Pinpoint the cell where the given text exists, returning its (x, y) midpoint coordinate. 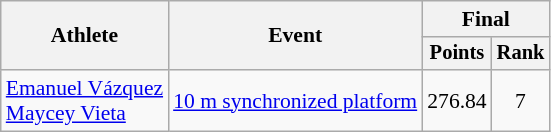
Points (456, 54)
Athlete (84, 36)
Event (295, 36)
276.84 (456, 100)
Final (486, 19)
Rank (521, 54)
10 m synchronized platform (295, 100)
Emanuel Vázquez Maycey Vieta (84, 100)
7 (521, 100)
